Capture the cell that displays the provided text and extract its [x, y] central coordinate. 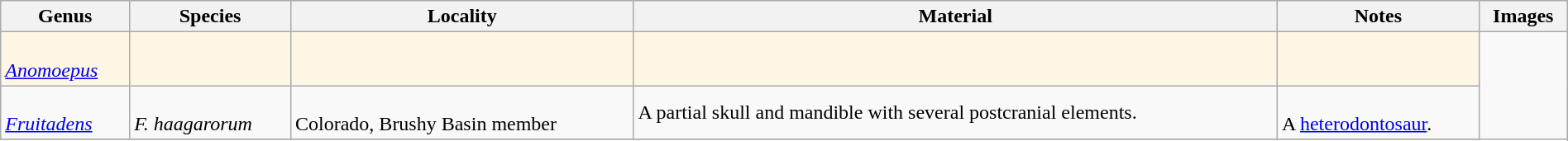
Colorado, Brushy Basin member [462, 112]
Genus [65, 16]
Locality [462, 16]
Anomoepus [65, 59]
F. haagarorum [210, 112]
Images [1523, 16]
Fruitadens [65, 112]
A partial skull and mandible with several postcranial elements. [955, 112]
A heterodontosaur. [1378, 112]
Species [210, 16]
Material [955, 16]
Notes [1378, 16]
